Detect which cell encompasses the target text, then output its [X, Y] center coordinate. 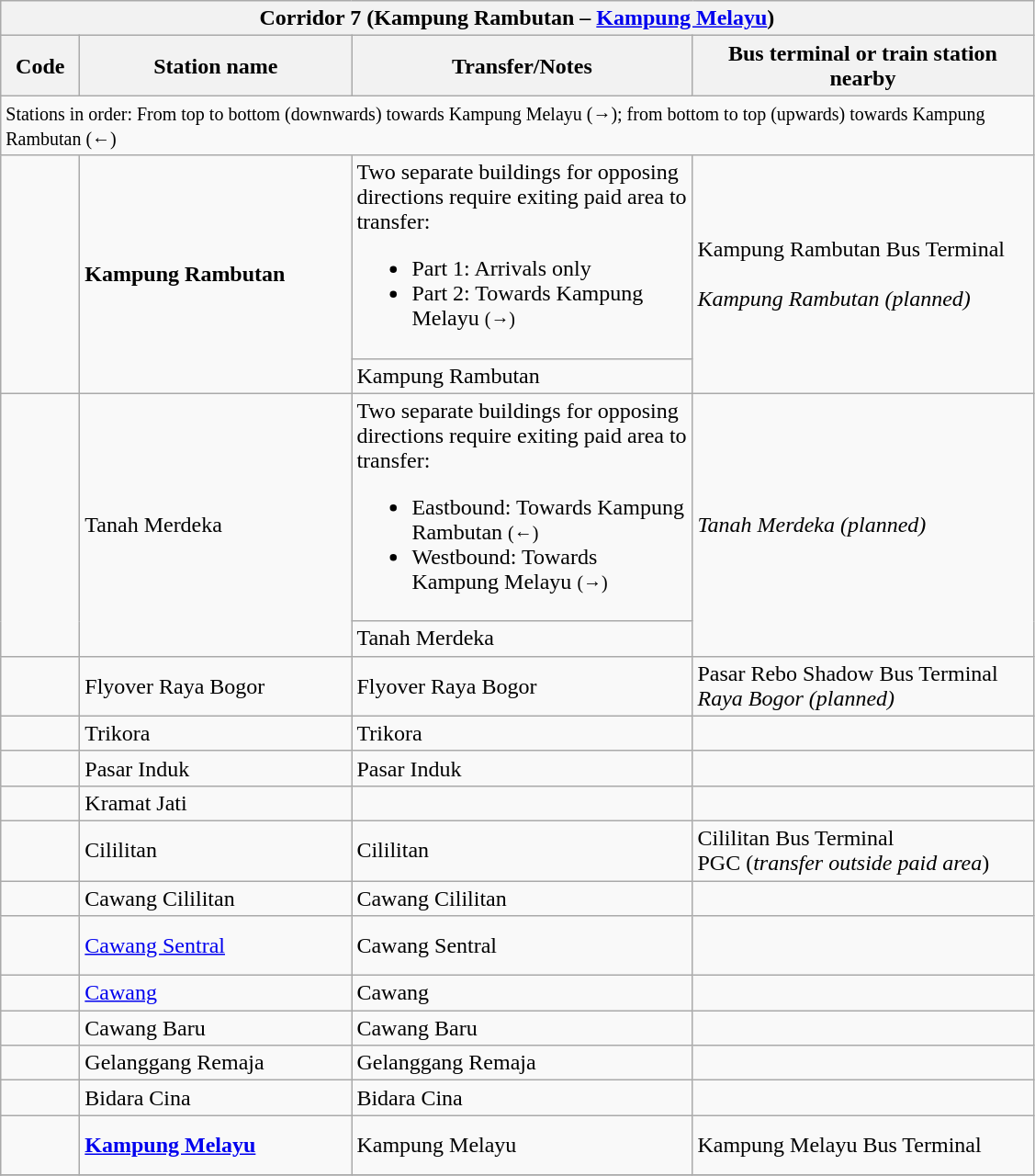
Tanah Merdeka (planned) [863, 525]
Station name [216, 66]
Transfer/Notes [522, 66]
Bus terminal or train station nearby [863, 66]
Code [40, 66]
Corridor 7 (Kampung Rambutan – Kampung Melayu) [517, 18]
Kampung Rambutan Bus Terminal Kampung Rambutan (planned) [863, 274]
Kampung Melayu Bus Terminal [863, 1145]
Pasar Rebo Shadow Bus Terminal Raya Bogor (planned) [863, 685]
Cililitan Bus Terminal PGC (transfer outside paid area) [863, 851]
Stations in order: From top to bottom (downwards) towards Kampung Melayu (→); from bottom to top (upwards) towards Kampung Rambutan (←) [517, 125]
Kramat Jati [216, 803]
Two separate buildings for opposing directions require exiting paid area to transfer:Part 1: Arrivals onlyPart 2: Towards Kampung Melayu (→) [522, 257]
